Scan for the cell matching the given text and deliver its (X, Y) coordinate at center. 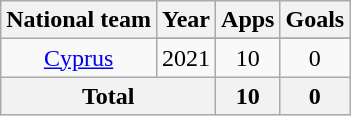
Total (108, 96)
2021 (186, 58)
National team (79, 20)
Cyprus (79, 58)
Goals (315, 20)
Apps (248, 20)
Year (186, 20)
